Output the [X, Y] coordinate of the center of the cell containing the given text.  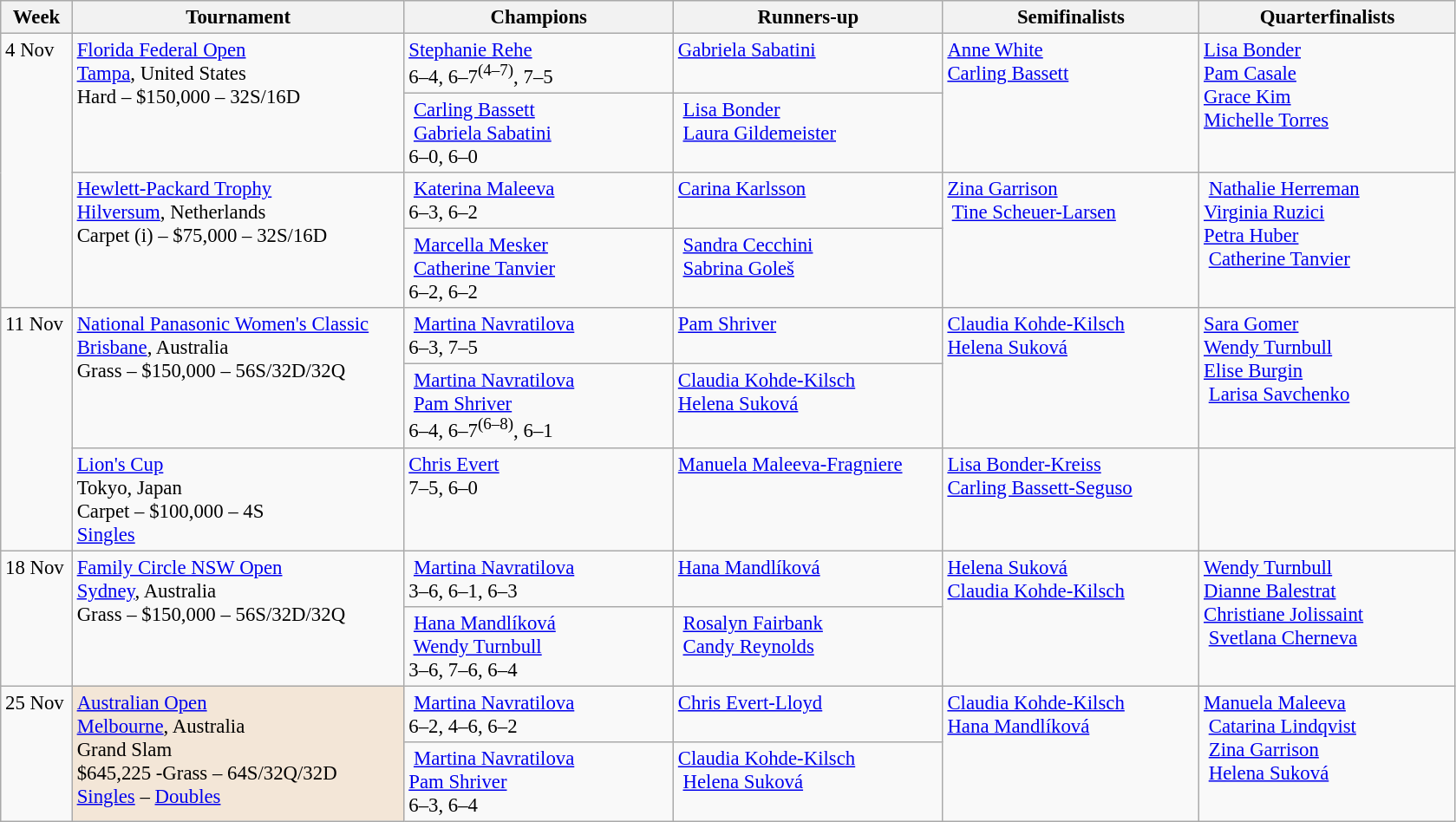
National Panasonic Women's Classic Brisbane, Australia Grass – $150,000 – 56S/32D/32Q [238, 378]
Stephanie Rehe6–4, 6–7(4–7), 7–5 [539, 64]
Florida Federal Open Tampa, United StatesHard – $150,000 – 32S/16D [238, 104]
4 Nov [36, 172]
Chris Evert 7–5, 6–0 [539, 499]
Martina Navratilova 6–2, 4–6, 6–2 [539, 714]
Gabriela Sabatini [808, 64]
Tournament [238, 17]
18 Nov [36, 618]
Hewlett-Packard Trophy Hilversum, NetherlandsCarpet (i) – $75,000 – 32S/16D [238, 240]
Hana Mandlíková [808, 579]
Helena Suková Claudia Kohde-Kilsch [1071, 618]
25 Nov [36, 753]
Semifinalists [1071, 17]
Martina Navratilova Pam Shriver 6–4, 6–7(6–8), 6–1 [539, 406]
Australian Open Melbourne, AustraliaGrand Slam $645,225 -Grass – 64S/32Q/32D Singles – Doubles [238, 753]
Martina Navratilova Pam Shriver 6–3, 6–4 [539, 782]
Carling Bassett Gabriela Sabatini6–0, 6–0 [539, 134]
Pam Shriver [808, 336]
Runners-up [808, 17]
Hana Mandlíková Wendy Turnbull 3–6, 7–6, 6–4 [539, 646]
Claudia Kohde-Kilsch Hana Mandlíková [1071, 753]
Lisa Bonder Laura Gildemeister [808, 134]
Family Circle NSW Open Sydney, Australia Grass – $150,000 – 56S/32D/32Q [238, 618]
Wendy Turnbull Dianne Balestrat Christiane Jolissaint Svetlana Cherneva [1328, 618]
Martina Navratilova 3–6, 6–1, 6–3 [539, 579]
Lisa Bonder Pam Casale Grace Kim Michelle Torres [1328, 104]
Rosalyn Fairbank Candy Reynolds [808, 646]
Manuela Maleeva-Fragniere [808, 499]
Marcella Mesker Catherine Tanvier6–2, 6–2 [539, 269]
Anne White Carling Bassett [1071, 104]
Nathalie Herreman Virginia Ruzici Petra Huber Catherine Tanvier [1328, 240]
Manuela Maleeva Catarina Lindqvist Zina Garrison Helena Suková [1328, 753]
Sara Gomer Wendy Turnbull Elise Burgin Larisa Savchenko [1328, 378]
Katerina Maleeva6–3, 6–2 [539, 201]
Sandra Cecchini Sabrina Goleš [808, 269]
Martina Navratilova 6–3, 7–5 [539, 336]
Zina Garrison Tine Scheuer-Larsen [1071, 240]
Week [36, 17]
Lisa Bonder-Kreiss Carling Bassett-Seguso [1071, 499]
Quarterfinalists [1328, 17]
Carina Karlsson [808, 201]
Lion's Cup Tokyo, Japan Carpet – $100,000 – 4S Singles [238, 499]
Chris Evert-Lloyd [808, 714]
11 Nov [36, 430]
Champions [539, 17]
